Search for the cell housing the specified text and yield its (X, Y) center coordinate. 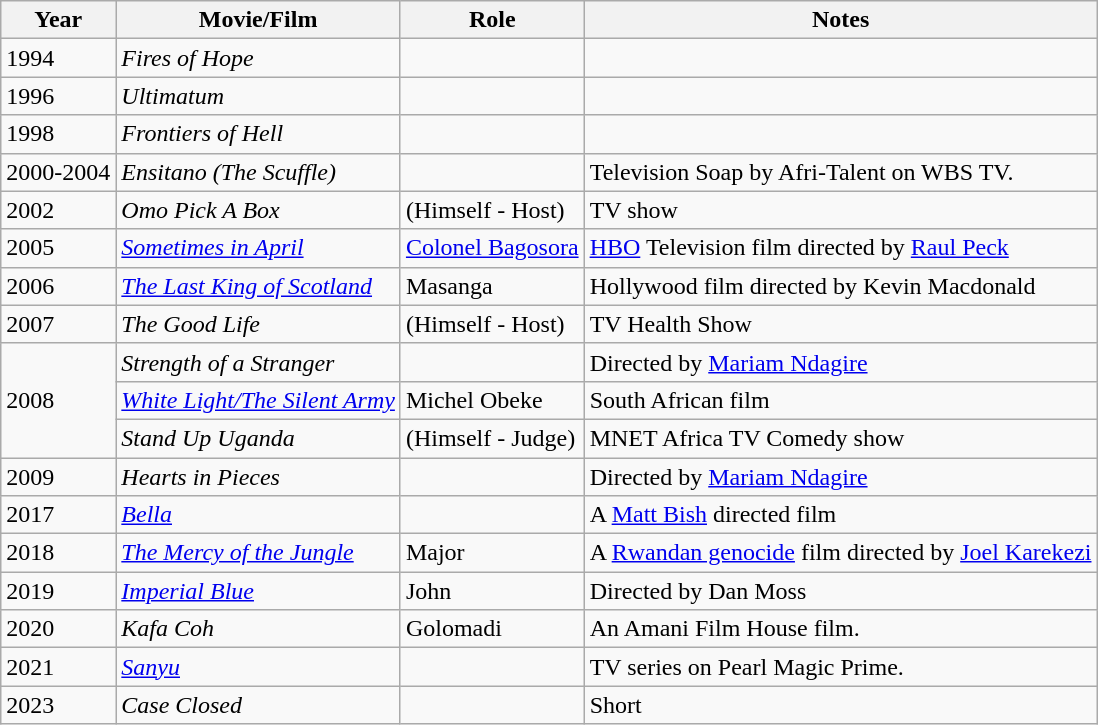
2023 (58, 705)
Imperial Blue (258, 591)
Case Closed (258, 705)
Television Soap by Afri-Talent on WBS TV. (840, 172)
Ultimatum (258, 96)
Major (492, 553)
A Matt Bish directed film (840, 515)
MNET Africa TV Comedy show (840, 438)
An Amani Film House film. (840, 629)
Ensitano (The Scuffle) (258, 172)
1996 (58, 96)
2005 (58, 248)
2000-2004 (58, 172)
The Good Life (258, 324)
2007 (58, 324)
2006 (58, 286)
2018 (58, 553)
White Light/The Silent Army (258, 400)
The Mercy of the Jungle (258, 553)
TV Health Show (840, 324)
Notes (840, 20)
Bella (258, 515)
2009 (58, 477)
Role (492, 20)
Fires of Hope (258, 58)
2020 (58, 629)
(Himself - Judge) (492, 438)
Kafa Coh (258, 629)
2017 (58, 515)
A Rwandan genocide film directed by Joel Karekezi (840, 553)
Strength of a Stranger (258, 362)
Short (840, 705)
Hollywood film directed by Kevin Macdonald (840, 286)
TV show (840, 210)
Golomadi (492, 629)
1994 (58, 58)
Year (58, 20)
Omo Pick A Box (258, 210)
Stand Up Uganda (258, 438)
John (492, 591)
2019 (58, 591)
Sometimes in April (258, 248)
1998 (58, 134)
Colonel Bagosora (492, 248)
2008 (58, 400)
Directed by Dan Moss (840, 591)
Sanyu (258, 667)
2002 (58, 210)
The Last King of Scotland (258, 286)
South African film (840, 400)
Masanga (492, 286)
HBO Television film directed by Raul Peck (840, 248)
Movie/Film (258, 20)
Frontiers of Hell (258, 134)
2021 (58, 667)
TV series on Pearl Magic Prime. (840, 667)
Hearts in Pieces (258, 477)
Michel Obeke (492, 400)
